Return the (x, y) coordinate for the center point of the cell that contains the specified text.  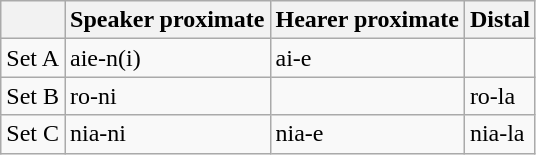
ro-ni (167, 96)
Hearer proximate (367, 20)
nia-la (500, 134)
Set B (33, 96)
Set A (33, 58)
nia-ni (167, 134)
aie-n(i) (167, 58)
ro-la (500, 96)
nia-e (367, 134)
Set C (33, 134)
ai-e (367, 58)
Distal (500, 20)
Speaker proximate (167, 20)
